Scan for the cell matching the given text and deliver its (x, y) coordinate at center. 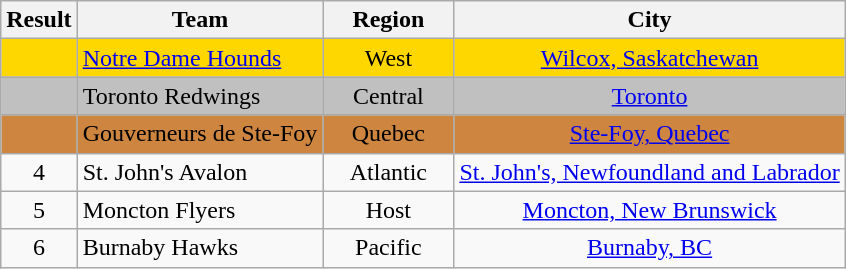
4 (39, 172)
Central (388, 96)
Host (388, 210)
Result (39, 20)
City (650, 20)
Ste-Foy, Quebec (650, 134)
Burnaby, BC (650, 248)
Moncton Flyers (200, 210)
Team (200, 20)
Atlantic (388, 172)
Toronto Redwings (200, 96)
Gouverneurs de Ste-Foy (200, 134)
West (388, 58)
Region (388, 20)
6 (39, 248)
Burnaby Hawks (200, 248)
Wilcox, Saskatchewan (650, 58)
St. John's, Newfoundland and Labrador (650, 172)
Quebec (388, 134)
Notre Dame Hounds (200, 58)
St. John's Avalon (200, 172)
5 (39, 210)
Toronto (650, 96)
Moncton, New Brunswick (650, 210)
Pacific (388, 248)
